Provide the (x, y) coordinate of the cell's center where the given text is located.  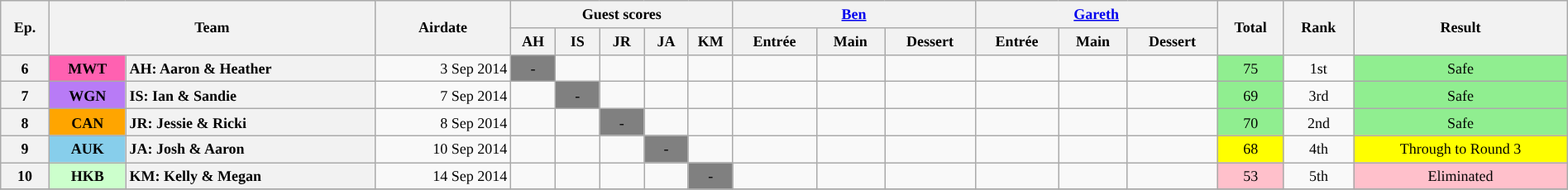
4th (1318, 149)
Airdate (442, 28)
IS: Ian & Sandie (250, 96)
MWT (88, 68)
69 (1250, 96)
Gareth (1097, 15)
8 Sep 2014 (442, 122)
14 Sep 2014 (442, 177)
JR: Jessie & Ricki (250, 122)
IS (577, 41)
3rd (1318, 96)
5th (1318, 177)
Eliminated (1460, 177)
3 Sep 2014 (442, 68)
Team (212, 28)
8 (25, 122)
Total (1250, 28)
1st (1318, 68)
JA: Josh & Aaron (250, 149)
HKB (88, 177)
10 Sep 2014 (442, 149)
7 Sep 2014 (442, 96)
68 (1250, 149)
Guest scores (622, 15)
JA (667, 41)
JR (622, 41)
75 (1250, 68)
6 (25, 68)
AH (533, 41)
70 (1250, 122)
KM (710, 41)
AH: Aaron & Heather (250, 68)
AUK (88, 149)
KM: Kelly & Megan (250, 177)
9 (25, 149)
53 (1250, 177)
10 (25, 177)
WGN (88, 96)
Through to Round 3 (1460, 149)
Ep. (25, 28)
7 (25, 96)
Result (1460, 28)
Ben (853, 15)
2nd (1318, 122)
Rank (1318, 28)
CAN (88, 122)
